Capture the cell that displays the provided text and extract its (x, y) central coordinate. 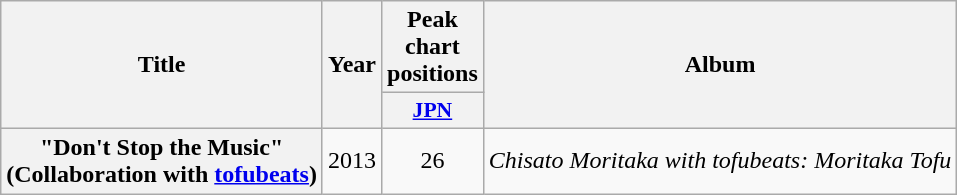
26 (433, 160)
Peak chart positions (433, 47)
Album (720, 65)
JPN (433, 111)
2013 (352, 160)
"Don't Stop the Music"(Collaboration with tofubeats) (162, 160)
Year (352, 65)
Chisato Moritaka with tofubeats: Moritaka Tofu (720, 160)
Title (162, 65)
